For the text-containing cell, return its midpoint in (X, Y) coordinate format. 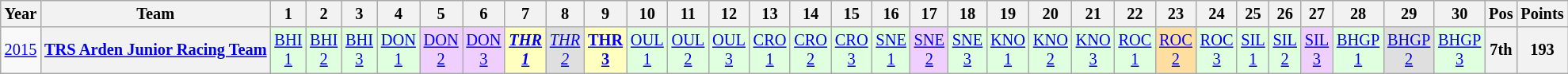
23 (1176, 14)
5 (441, 14)
BHI2 (323, 50)
ROC3 (1217, 50)
BHGP2 (1409, 50)
7 (525, 14)
30 (1459, 14)
Pos (1501, 14)
28 (1358, 14)
OUL3 (729, 50)
15 (852, 14)
DON1 (399, 50)
BHI3 (360, 50)
OUL2 (689, 50)
21 (1093, 14)
193 (1542, 50)
SNE2 (929, 50)
2015 (21, 50)
Points (1542, 14)
19 (1008, 14)
BHI1 (288, 50)
22 (1135, 14)
ROC2 (1176, 50)
26 (1285, 14)
SNE1 (891, 50)
6 (484, 14)
THR2 (565, 50)
THR1 (525, 50)
9 (605, 14)
12 (729, 14)
11 (689, 14)
17 (929, 14)
Team (155, 14)
SIL3 (1317, 50)
Year (21, 14)
CRO1 (770, 50)
SIL1 (1253, 50)
10 (647, 14)
KNO3 (1093, 50)
DON3 (484, 50)
16 (891, 14)
3 (360, 14)
2 (323, 14)
ROC1 (1135, 50)
SNE3 (967, 50)
KNO1 (1008, 50)
24 (1217, 14)
27 (1317, 14)
4 (399, 14)
18 (967, 14)
OUL1 (647, 50)
BHGP1 (1358, 50)
13 (770, 14)
TRS Arden Junior Racing Team (155, 50)
14 (811, 14)
25 (1253, 14)
8 (565, 14)
CRO2 (811, 50)
BHGP3 (1459, 50)
DON2 (441, 50)
1 (288, 14)
KNO2 (1051, 50)
7th (1501, 50)
20 (1051, 14)
29 (1409, 14)
THR3 (605, 50)
CRO3 (852, 50)
SIL2 (1285, 50)
